Extract the [X, Y] coordinate from the center of the cell holding the provided text.  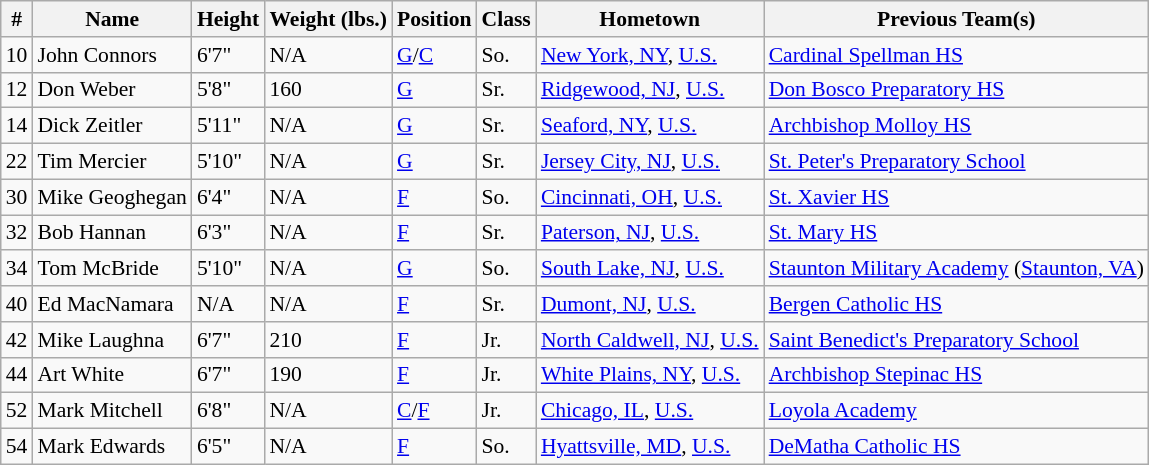
Archbishop Molloy HS [956, 126]
160 [328, 90]
Weight (lbs.) [328, 19]
54 [17, 447]
Saint Benedict's Preparatory School [956, 340]
34 [17, 269]
New York, NY, U.S. [650, 55]
14 [17, 126]
Art White [112, 375]
22 [17, 162]
Archbishop Stepinac HS [956, 375]
6'5" [228, 447]
190 [328, 375]
Position [434, 19]
Paterson, NJ, U.S. [650, 233]
G/C [434, 55]
5'8" [228, 90]
Class [506, 19]
St. Peter's Preparatory School [956, 162]
Hometown [650, 19]
C/F [434, 411]
# [17, 19]
6'3" [228, 233]
Tom McBride [112, 269]
DeMatha Catholic HS [956, 447]
Bergen Catholic HS [956, 304]
Mike Laughna [112, 340]
Tim Mercier [112, 162]
Previous Team(s) [956, 19]
Staunton Military Academy (Staunton, VA) [956, 269]
Cardinal Spellman HS [956, 55]
St. Mary HS [956, 233]
42 [17, 340]
5'11" [228, 126]
Don Weber [112, 90]
12 [17, 90]
Loyola Academy [956, 411]
Name [112, 19]
Ed MacNamara [112, 304]
Seaford, NY, U.S. [650, 126]
Mike Geoghegan [112, 197]
North Caldwell, NJ, U.S. [650, 340]
Mark Edwards [112, 447]
Chicago, IL, U.S. [650, 411]
South Lake, NJ, U.S. [650, 269]
Bob Hannan [112, 233]
30 [17, 197]
10 [17, 55]
52 [17, 411]
Dick Zeitler [112, 126]
6'4" [228, 197]
6'8" [228, 411]
Dumont, NJ, U.S. [650, 304]
Jersey City, NJ, U.S. [650, 162]
44 [17, 375]
210 [328, 340]
Ridgewood, NJ, U.S. [650, 90]
40 [17, 304]
Mark Mitchell [112, 411]
White Plains, NY, U.S. [650, 375]
Hyattsville, MD, U.S. [650, 447]
St. Xavier HS [956, 197]
Height [228, 19]
32 [17, 233]
John Connors [112, 55]
Cincinnati, OH, U.S. [650, 197]
Don Bosco Preparatory HS [956, 90]
